Scan for the cell matching the given text and deliver its [X, Y] coordinate at center. 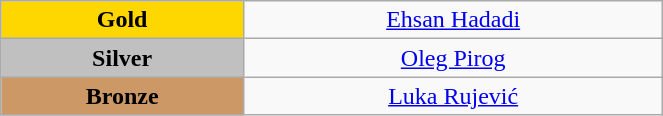
Bronze [122, 96]
Ehsan Hadadi [452, 20]
Luka Rujević [452, 96]
Gold [122, 20]
Silver [122, 58]
Oleg Pirog [452, 58]
